Search for the cell housing the specified text and yield its (X, Y) center coordinate. 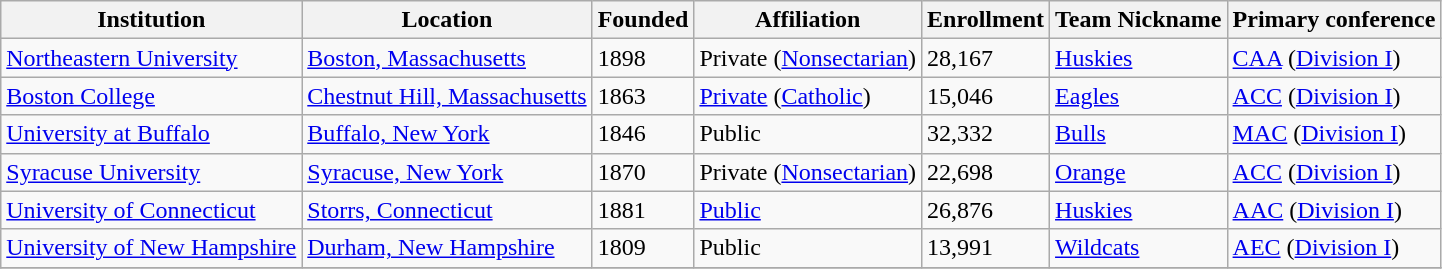
22,698 (986, 172)
Boston, Massachusetts (447, 58)
28,167 (986, 58)
Affiliation (808, 20)
AAC (Division I) (1334, 210)
Boston College (152, 96)
Institution (152, 20)
Team Nickname (1139, 20)
Private (Catholic) (808, 96)
University at Buffalo (152, 134)
Founded (643, 20)
1870 (643, 172)
University of Connecticut (152, 210)
1898 (643, 58)
1863 (643, 96)
Buffalo, New York (447, 134)
15,046 (986, 96)
1846 (643, 134)
Syracuse University (152, 172)
32,332 (986, 134)
1809 (643, 248)
University of New Hampshire (152, 248)
Primary conference (1334, 20)
Syracuse, New York (447, 172)
Location (447, 20)
Enrollment (986, 20)
Storrs, Connecticut (447, 210)
AEC (Division I) (1334, 248)
13,991 (986, 248)
Orange (1139, 172)
MAC (Division I) (1334, 134)
Bulls (1139, 134)
Wildcats (1139, 248)
Durham, New Hampshire (447, 248)
Northeastern University (152, 58)
Eagles (1139, 96)
26,876 (986, 210)
Chestnut Hill, Massachusetts (447, 96)
CAA (Division I) (1334, 58)
1881 (643, 210)
